Determine the (X, Y) coordinate at the center of the cell enclosing the given text.  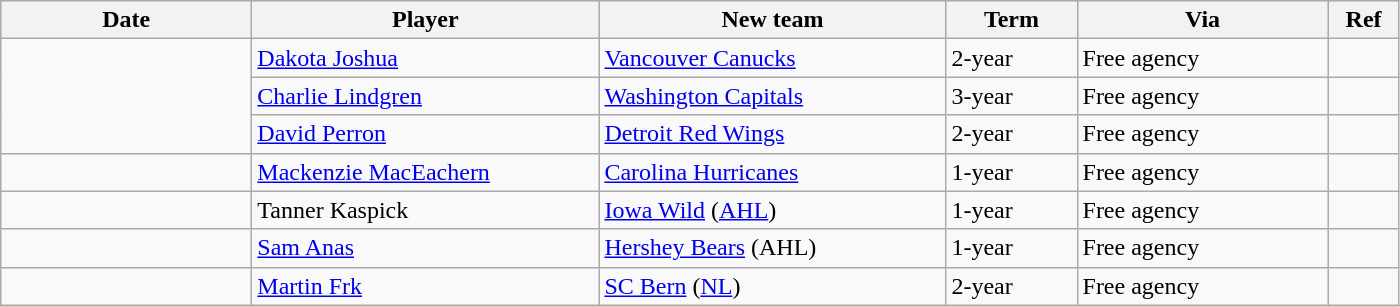
Washington Capitals (772, 96)
SC Bern (NL) (772, 286)
Vancouver Canucks (772, 58)
Via (1202, 20)
Mackenzie MacEachern (426, 172)
Carolina Hurricanes (772, 172)
Charlie Lindgren (426, 96)
Martin Frk (426, 286)
Term (1012, 20)
Dakota Joshua (426, 58)
Ref (1364, 20)
David Perron (426, 134)
Detroit Red Wings (772, 134)
Player (426, 20)
Date (126, 20)
New team (772, 20)
Iowa Wild (AHL) (772, 210)
Tanner Kaspick (426, 210)
3-year (1012, 96)
Sam Anas (426, 248)
Hershey Bears (AHL) (772, 248)
